Extract the [x, y] coordinate from the center of the cell holding the provided text.  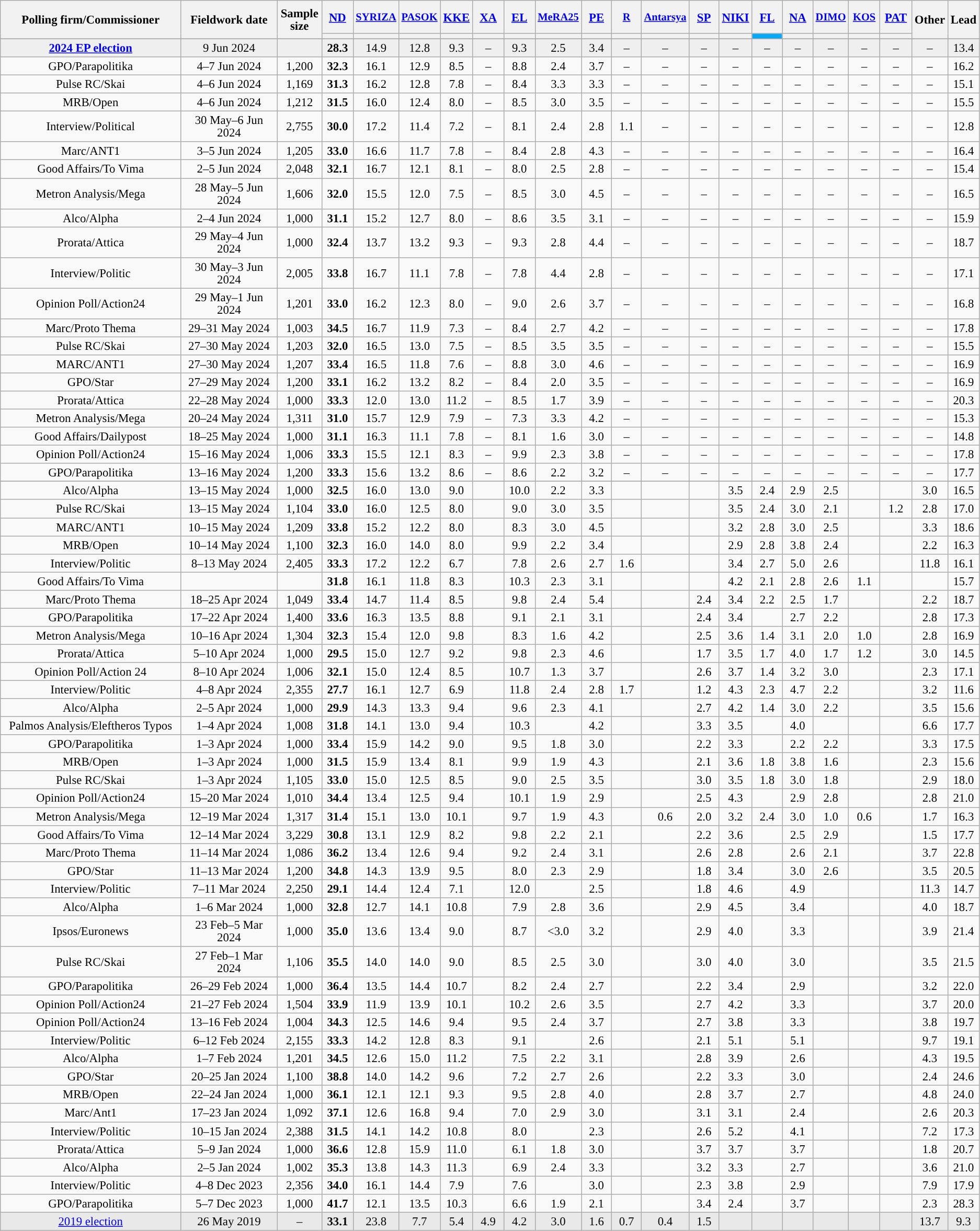
1,304 [299, 636]
2,388 [299, 1131]
22–24 Jan 2024 [229, 1095]
27–29 May 2024 [229, 382]
2,405 [299, 563]
34.3 [337, 1023]
2,755 [299, 127]
20.7 [963, 1149]
Palmos Analysis/Eleftheros Typos [91, 726]
29 May–4 Jun 2024 [229, 243]
21.5 [963, 962]
31.3 [337, 85]
5–10 Apr 2024 [229, 654]
Ipsos/Euronews [91, 931]
17–22 Apr 2024 [229, 617]
11.0 [457, 1149]
1,606 [299, 193]
DIMO [831, 17]
32.5 [337, 491]
1,207 [299, 364]
3,229 [299, 835]
XA [488, 17]
6.1 [519, 1149]
30.8 [337, 835]
13–16 May 2024 [229, 473]
2–5 Apr 2024 [229, 708]
MeRA25 [558, 17]
13.3 [419, 708]
29.9 [337, 708]
20.5 [963, 870]
EL [519, 17]
29.1 [337, 889]
R [626, 17]
10–14 May 2024 [229, 545]
27.7 [337, 690]
4–8 Apr 2024 [229, 690]
1,212 [299, 102]
Antarsya [665, 17]
1,205 [299, 152]
18.0 [963, 780]
20–25 Jan 2024 [229, 1076]
24.6 [963, 1076]
13.8 [375, 1167]
17–23 Jan 2024 [229, 1113]
29–31 May 2024 [229, 328]
1,106 [299, 962]
1,010 [299, 798]
Good Affairs/Dailypost [91, 436]
33.6 [337, 617]
14.9 [375, 48]
4.7 [798, 690]
1–7 Feb 2024 [229, 1058]
29 May–1 Jun 2024 [229, 303]
34.8 [337, 870]
1,400 [299, 617]
2,355 [299, 690]
14.5 [963, 654]
FL [767, 17]
5–9 Jan 2024 [229, 1149]
21.4 [963, 931]
1,008 [299, 726]
0.4 [665, 1222]
30.0 [337, 127]
16.6 [375, 152]
22.8 [963, 852]
38.8 [337, 1076]
2,005 [299, 273]
SYRIZA [375, 17]
26–29 Feb 2024 [229, 986]
1,092 [299, 1113]
22–28 May 2024 [229, 401]
11.6 [963, 690]
23.8 [375, 1222]
Fieldwork date [229, 20]
<3.0 [558, 931]
13.1 [375, 835]
10–15 May 2024 [229, 527]
4–8 Dec 2023 [229, 1185]
9 Jun 2024 [229, 48]
1,311 [299, 418]
36.2 [337, 852]
17.9 [963, 1185]
30 May–6 Jun 2024 [229, 127]
1,169 [299, 85]
1,086 [299, 852]
6–12 Feb 2024 [229, 1041]
KKE [457, 17]
27 Feb–1 Mar 2024 [229, 962]
11–14 Mar 2024 [229, 852]
KOS [864, 17]
20–24 May 2024 [229, 418]
3–5 Jun 2024 [229, 152]
2024 EP election [91, 48]
5.2 [735, 1131]
6.7 [457, 563]
19.7 [963, 1023]
1,003 [299, 328]
8–13 May 2024 [229, 563]
Lead [963, 20]
33.9 [337, 1004]
2,155 [299, 1041]
1,105 [299, 780]
8–10 Apr 2024 [229, 671]
24.0 [963, 1095]
21–27 Feb 2024 [229, 1004]
1.3 [558, 671]
7.1 [457, 889]
12.3 [419, 303]
14.8 [963, 436]
2–5 Jun 2024 [229, 169]
18.6 [963, 527]
NIKI [735, 17]
Polling firm/Commissioner [91, 20]
8.7 [519, 931]
10–16 Apr 2024 [229, 636]
NA [798, 17]
Marc/Ant1 [91, 1113]
18–25 May 2024 [229, 436]
41.7 [337, 1204]
1–4 Apr 2024 [229, 726]
28 May–5 Jun 2024 [229, 193]
11–13 Mar 2024 [229, 870]
7.7 [419, 1222]
0.7 [626, 1222]
11.7 [419, 152]
SP [704, 17]
PASOK [419, 17]
2,356 [299, 1185]
19.1 [963, 1041]
PAT [896, 17]
1–6 Mar 2024 [229, 907]
23 Feb–5 Mar 2024 [229, 931]
1,317 [299, 817]
17.0 [963, 509]
35.3 [337, 1167]
2019 election [91, 1222]
1,104 [299, 509]
36.1 [337, 1095]
22.0 [963, 986]
15–16 May 2024 [229, 455]
Other [930, 20]
12–14 Mar 2024 [229, 835]
34.0 [337, 1185]
4.8 [930, 1095]
Sample size [299, 20]
34.4 [337, 798]
13–16 Feb 2024 [229, 1023]
7.0 [519, 1113]
35.5 [337, 962]
26 May 2019 [229, 1222]
Opinion Poll/Action 24 [91, 671]
2,048 [299, 169]
17.5 [963, 744]
1,209 [299, 527]
10.2 [519, 1004]
30 May–3 Jun 2024 [229, 273]
ND [337, 17]
5.0 [798, 563]
35.0 [337, 931]
2,250 [299, 889]
1,504 [299, 1004]
4–7 Jun 2024 [229, 66]
2–5 Jan 2024 [229, 1167]
20.0 [963, 1004]
1,002 [299, 1167]
15–20 Mar 2024 [229, 798]
10–15 Jan 2024 [229, 1131]
Interview/Political [91, 127]
36.6 [337, 1149]
19.5 [963, 1058]
37.1 [337, 1113]
15.3 [963, 418]
31.0 [337, 418]
16.4 [963, 152]
10.0 [519, 491]
2–4 Jun 2024 [229, 218]
PE [597, 17]
36.4 [337, 986]
18–25 Apr 2024 [229, 599]
29.5 [337, 654]
32.8 [337, 907]
1,004 [299, 1023]
13.6 [375, 931]
31.4 [337, 817]
14.6 [419, 1023]
32.4 [337, 243]
1,049 [299, 599]
Marc/AΝΤ1 [91, 152]
12–19 Mar 2024 [229, 817]
7–11 Mar 2024 [229, 889]
5–7 Dec 2023 [229, 1204]
1,203 [299, 346]
